For the text-containing cell, return its midpoint in (X, Y) coordinate format. 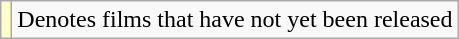
Denotes films that have not yet been released (235, 20)
